Capture the cell that displays the provided text and extract its [x, y] central coordinate. 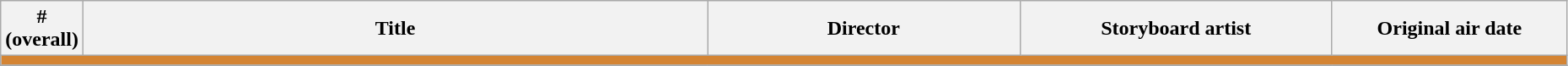
Original air date [1449, 29]
Title [395, 29]
Storyboard artist [1176, 29]
#(overall) [42, 29]
Director [864, 29]
